From the cell containing the given text, extract its center point as (x, y) coordinate. 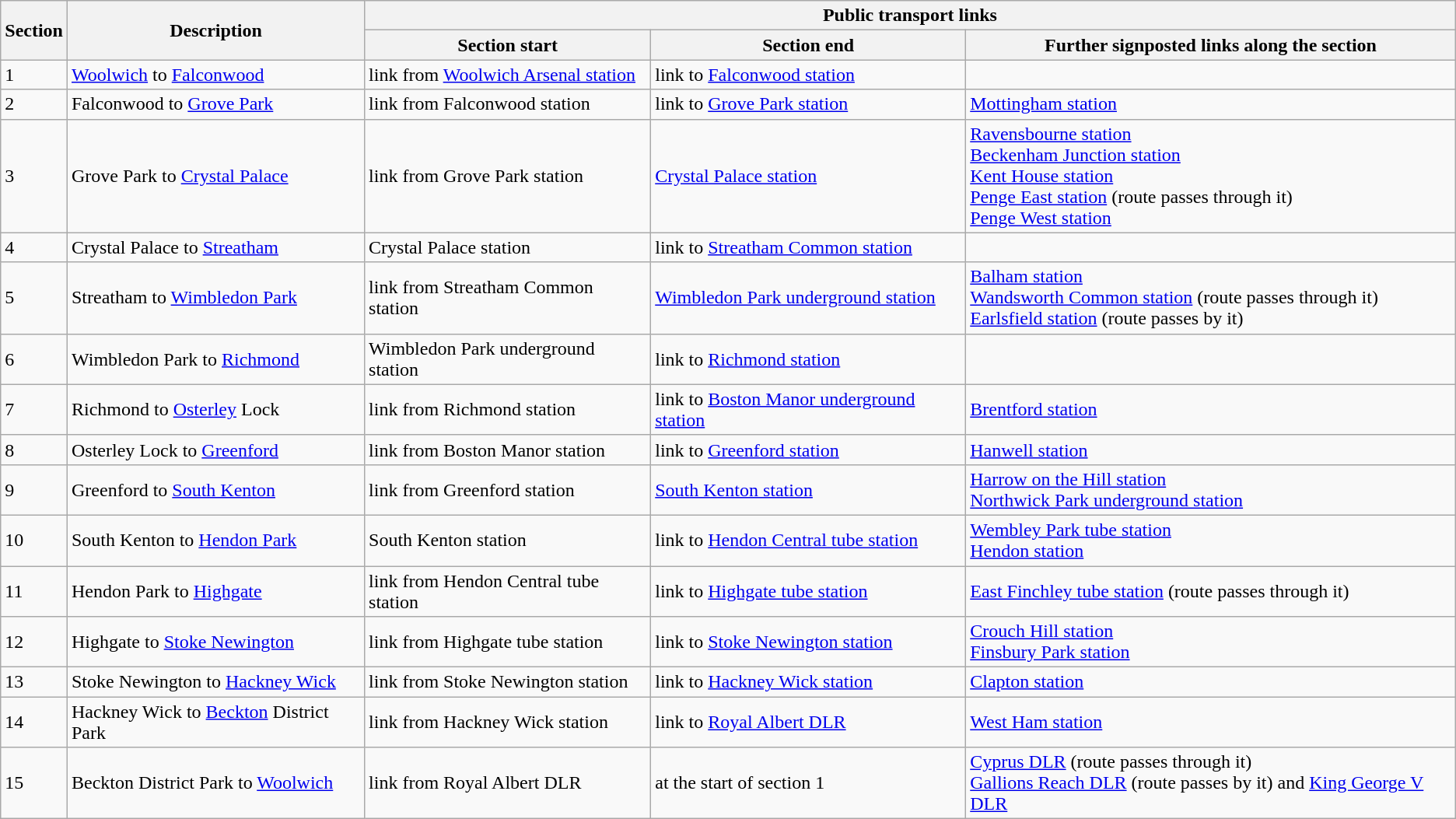
link to Highgate tube station (809, 591)
Highgate to Stoke Newington (215, 642)
Cyprus DLR (route passes through it)Gallions Reach DLR (route passes by it) and King George V DLR (1211, 783)
Beckton District Park to Woolwich (215, 783)
Balham stationWandsworth Common station (route passes through it)Earlsfield station (route passes by it) (1211, 298)
Description (215, 30)
link to Stoke Newington station (809, 642)
link to Boston Manor underground station (809, 409)
Hendon Park to Highgate (215, 591)
10 (34, 540)
5 (34, 298)
Public transport links (910, 16)
link from Royal Albert DLR (508, 783)
Section start (508, 45)
link to Hackney Wick station (809, 682)
link from Richmond station (508, 409)
7 (34, 409)
1 (34, 75)
Falconwood to Grove Park (215, 104)
link from Grove Park station (508, 176)
6 (34, 359)
Stoke Newington to Hackney Wick (215, 682)
link to Greenford station (809, 450)
15 (34, 783)
Mottingham station (1211, 104)
Section end (809, 45)
West Ham station (1211, 722)
12 (34, 642)
Hackney Wick to Beckton District Park (215, 722)
link from Highgate tube station (508, 642)
Grove Park to Crystal Palace (215, 176)
link to Streatham Common station (809, 247)
link to Falconwood station (809, 75)
link from Streatham Common station (508, 298)
Brentford station (1211, 409)
at the start of section 1 (809, 783)
Richmond to Osterley Lock (215, 409)
Section (34, 30)
link from Boston Manor station (508, 450)
8 (34, 450)
Crystal Palace to Streatham (215, 247)
9 (34, 490)
14 (34, 722)
South Kenton to Hendon Park (215, 540)
link from Hendon Central tube station (508, 591)
link from Stoke Newington station (508, 682)
link from Greenford station (508, 490)
Woolwich to Falconwood (215, 75)
2 (34, 104)
Wembley Park tube stationHendon station (1211, 540)
Streatham to Wimbledon Park (215, 298)
link to Grove Park station (809, 104)
11 (34, 591)
link from Woolwich Arsenal station (508, 75)
link to Richmond station (809, 359)
Further signposted links along the section (1211, 45)
East Finchley tube station (route passes through it) (1211, 591)
Crouch Hill stationFinsbury Park station (1211, 642)
Harrow on the Hill stationNorthwick Park underground station (1211, 490)
Ravensbourne stationBeckenham Junction stationKent House stationPenge East station (route passes through it)Penge West station (1211, 176)
Greenford to South Kenton (215, 490)
link to Royal Albert DLR (809, 722)
13 (34, 682)
4 (34, 247)
link to Hendon Central tube station (809, 540)
Hanwell station (1211, 450)
Osterley Lock to Greenford (215, 450)
Wimbledon Park to Richmond (215, 359)
3 (34, 176)
link from Falconwood station (508, 104)
Clapton station (1211, 682)
link from Hackney Wick station (508, 722)
